Extract the [x, y] coordinate from the center of the cell holding the provided text.  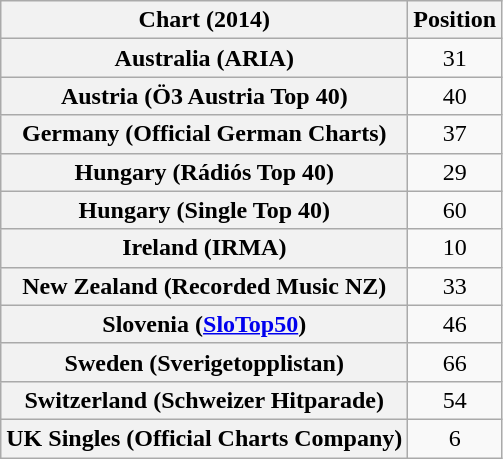
46 [455, 324]
Position [455, 20]
6 [455, 438]
66 [455, 362]
33 [455, 286]
Austria (Ö3 Austria Top 40) [204, 96]
Switzerland (Schweizer Hitparade) [204, 400]
29 [455, 172]
10 [455, 248]
Chart (2014) [204, 20]
60 [455, 210]
54 [455, 400]
Ireland (IRMA) [204, 248]
31 [455, 58]
40 [455, 96]
Hungary (Rádiós Top 40) [204, 172]
37 [455, 134]
UK Singles (Official Charts Company) [204, 438]
New Zealand (Recorded Music NZ) [204, 286]
Hungary (Single Top 40) [204, 210]
Germany (Official German Charts) [204, 134]
Sweden (Sverigetopplistan) [204, 362]
Slovenia (SloTop50) [204, 324]
Australia (ARIA) [204, 58]
